Search for the cell housing the specified text and yield its (x, y) center coordinate. 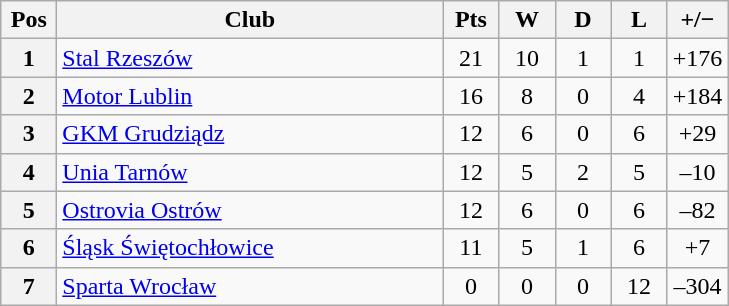
+/− (698, 20)
–82 (698, 210)
+29 (698, 134)
Pts (471, 20)
Pos (29, 20)
–304 (698, 286)
Ostrovia Ostrów (250, 210)
–10 (698, 172)
Motor Lublin (250, 96)
Unia Tarnów (250, 172)
Sparta Wrocław (250, 286)
W (527, 20)
+7 (698, 248)
7 (29, 286)
+176 (698, 58)
11 (471, 248)
D (583, 20)
21 (471, 58)
Stal Rzeszów (250, 58)
Śląsk Świętochłowice (250, 248)
8 (527, 96)
L (639, 20)
+184 (698, 96)
16 (471, 96)
3 (29, 134)
10 (527, 58)
GKM Grudziądz (250, 134)
Club (250, 20)
